Determine the (x, y) coordinate at the center of the cell enclosing the given text.  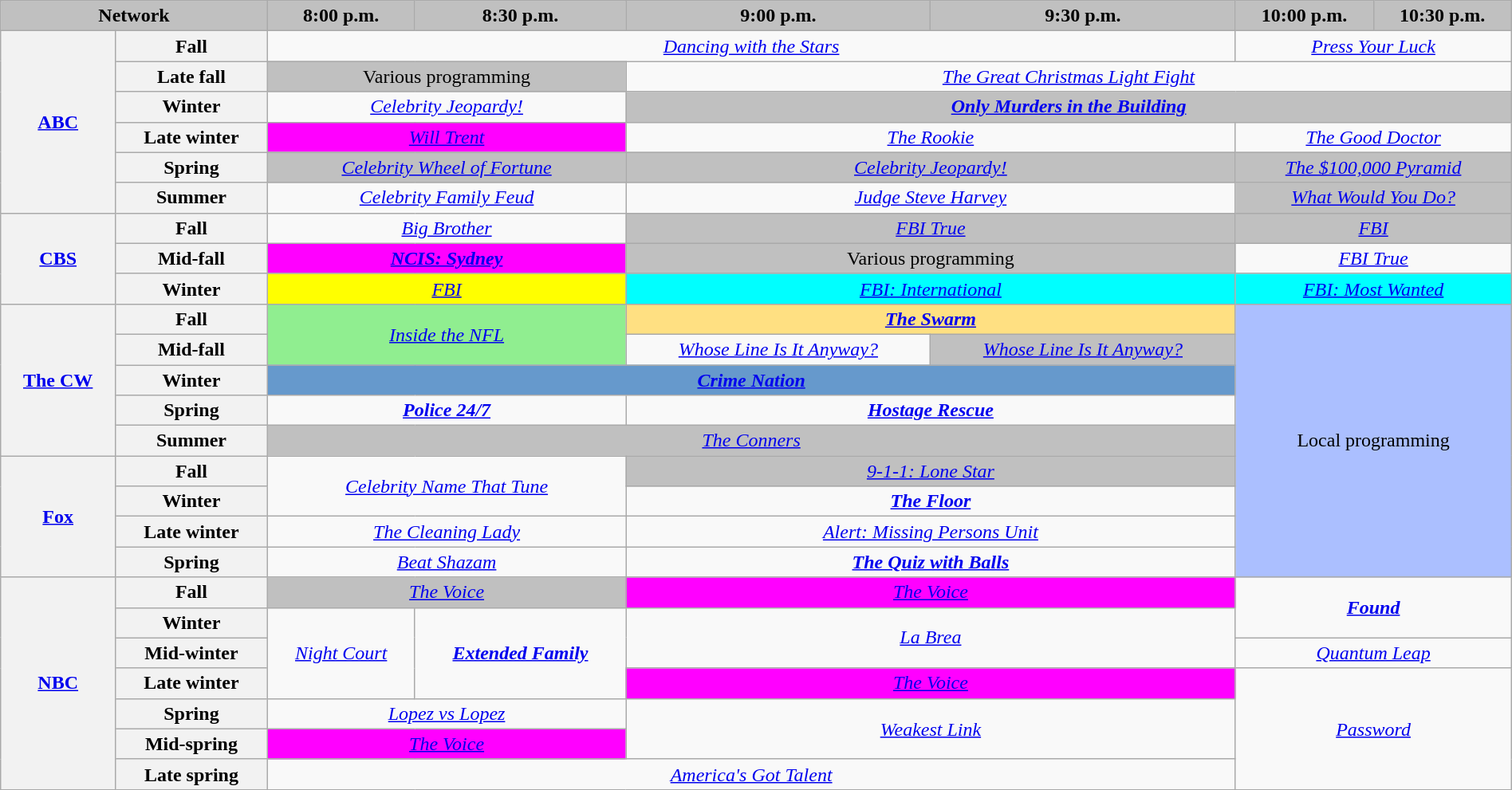
La Brea (931, 638)
Extended Family (520, 653)
9:00 p.m. (778, 16)
Inside the NFL (447, 334)
Only Murders in the Building (1069, 107)
8:00 p.m. (341, 16)
The Floor (931, 501)
10:30 p.m. (1442, 16)
Dancing with the Stars (751, 46)
Celebrity Family Feud (447, 198)
Police 24/7 (447, 411)
America's Got Talent (751, 774)
The Cleaning Lady (447, 532)
ABC (58, 122)
Lopez vs Lopez (447, 713)
9-1-1: Lone Star (931, 471)
CBS (58, 258)
The Swarm (931, 319)
Mid-winter (191, 653)
Fox (58, 517)
Alert: Missing Persons Unit (931, 532)
Night Court (341, 653)
Judge Steve Harvey (931, 198)
Late spring (191, 774)
FBI: Most Wanted (1373, 289)
The Conners (751, 441)
The Rookie (931, 137)
What Would You Do? (1373, 198)
Network (134, 16)
Quantum Leap (1373, 653)
Found (1373, 607)
Celebrity Wheel of Fortune (447, 167)
The $100,000 Pyramid (1373, 167)
Password (1373, 729)
NCIS: Sydney (447, 258)
Local programming (1373, 440)
Mid-spring (191, 744)
9:30 p.m. (1083, 16)
The CW (58, 379)
The Great Christmas Light Fight (1069, 77)
Will Trent (447, 137)
Hostage Rescue (931, 411)
Weakest Link (931, 729)
FBI: International (931, 289)
Celebrity Name That Tune (447, 486)
The Quiz with Balls (931, 562)
8:30 p.m. (520, 16)
Big Brother (447, 228)
NBC (58, 683)
10:00 p.m. (1305, 16)
Press Your Luck (1373, 46)
Crime Nation (751, 380)
Beat Shazam (447, 562)
Late fall (191, 77)
The Good Doctor (1373, 137)
